Identify which cell holds the provided text, then report its (X, Y) central coordinate. 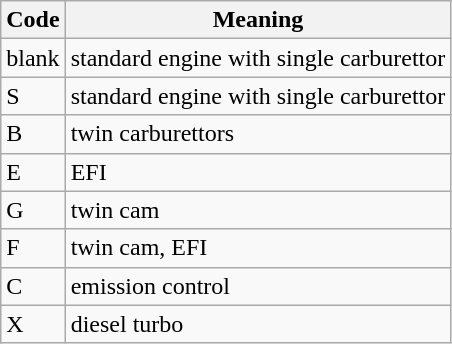
blank (33, 58)
twin cam, EFI (258, 248)
emission control (258, 286)
S (33, 96)
X (33, 324)
E (33, 172)
G (33, 210)
diesel turbo (258, 324)
Meaning (258, 20)
Code (33, 20)
twin carburettors (258, 134)
F (33, 248)
twin cam (258, 210)
B (33, 134)
EFI (258, 172)
C (33, 286)
